Return [X, Y] of the center of cell containing provided text 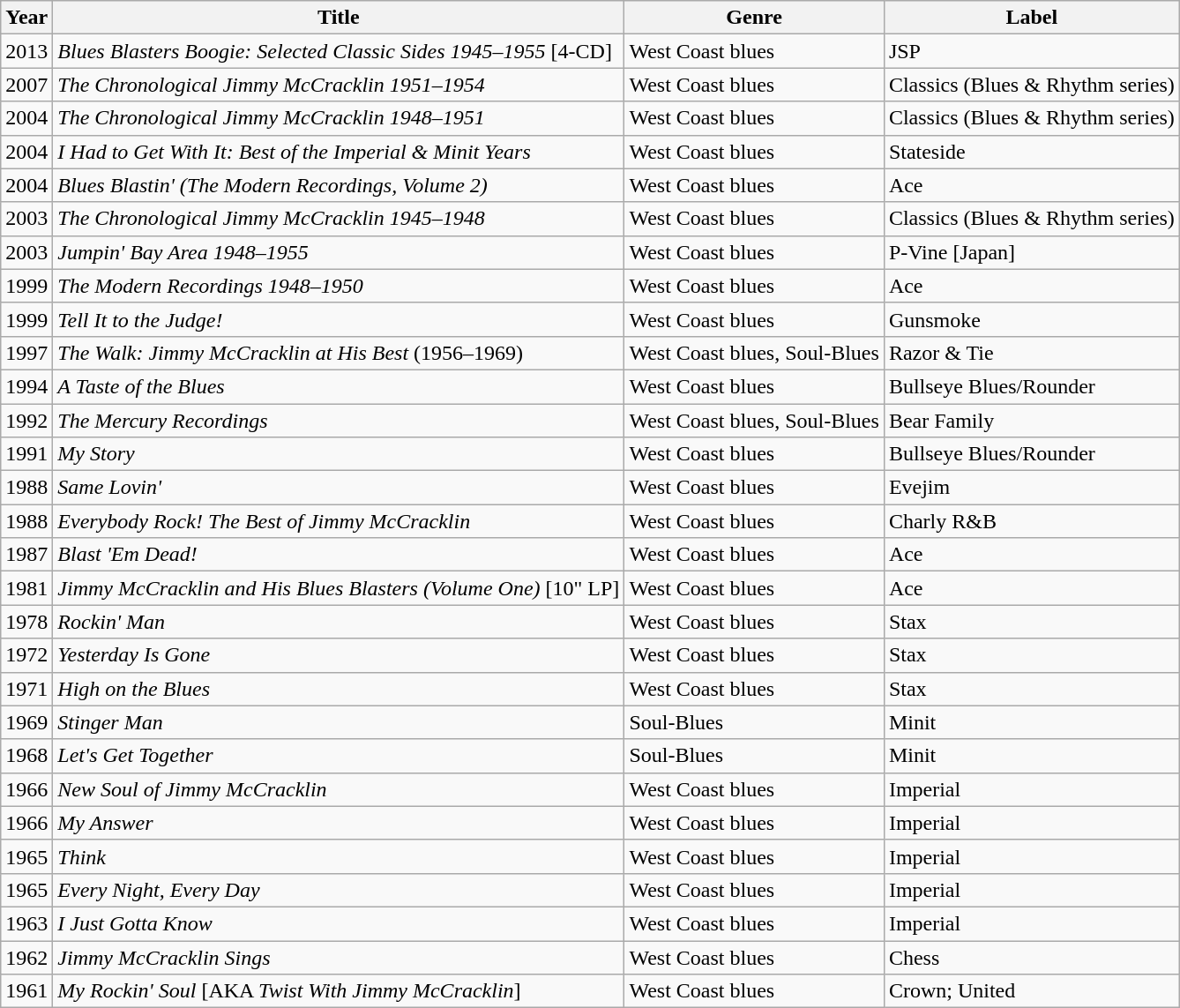
Label [1032, 18]
The Modern Recordings 1948–1950 [339, 286]
New Soul of Jimmy McCracklin [339, 789]
Gunsmoke [1032, 319]
1994 [26, 386]
2007 [26, 85]
1972 [26, 655]
Razor & Tie [1032, 353]
I Just Gotta Know [339, 923]
Crown; United [1032, 991]
P-Vine [Japan] [1032, 252]
1969 [26, 722]
JSP [1032, 51]
1997 [26, 353]
Every Night, Every Day [339, 890]
Rockin' Man [339, 622]
Same Lovin' [339, 488]
My Rockin' Soul [AKA Twist With Jimmy McCracklin] [339, 991]
A Taste of the Blues [339, 386]
Stinger Man [339, 722]
Blues Blasters Boogie: Selected Classic Sides 1945–1955 [4-CD] [339, 51]
The Walk: Jimmy McCracklin at His Best (1956–1969) [339, 353]
Charly R&B [1032, 521]
1992 [26, 421]
Tell It to the Judge! [339, 319]
1987 [26, 555]
Let's Get Together [339, 756]
Bear Family [1032, 421]
1961 [26, 991]
The Chronological Jimmy McCracklin 1951–1954 [339, 85]
Jimmy McCracklin and His Blues Blasters (Volume One) [10" LP] [339, 588]
The Chronological Jimmy McCracklin 1948–1951 [339, 118]
Yesterday Is Gone [339, 655]
Title [339, 18]
Genre [754, 18]
I Had to Get With It: Best of the Imperial & Minit Years [339, 152]
The Chronological Jimmy McCracklin 1945–1948 [339, 219]
1968 [26, 756]
1962 [26, 957]
Think [339, 856]
Stateside [1032, 152]
1991 [26, 454]
High on the Blues [339, 689]
Jumpin' Bay Area 1948–1955 [339, 252]
Blast 'Em Dead! [339, 555]
Evejim [1032, 488]
Everybody Rock! The Best of Jimmy McCracklin [339, 521]
2013 [26, 51]
Chess [1032, 957]
1978 [26, 622]
The Mercury Recordings [339, 421]
1971 [26, 689]
1963 [26, 923]
Year [26, 18]
1981 [26, 588]
My Story [339, 454]
Blues Blastin' (The Modern Recordings, Volume 2) [339, 185]
My Answer [339, 823]
Jimmy McCracklin Sings [339, 957]
